Detect which cell encompasses the target text, then output its [x, y] center coordinate. 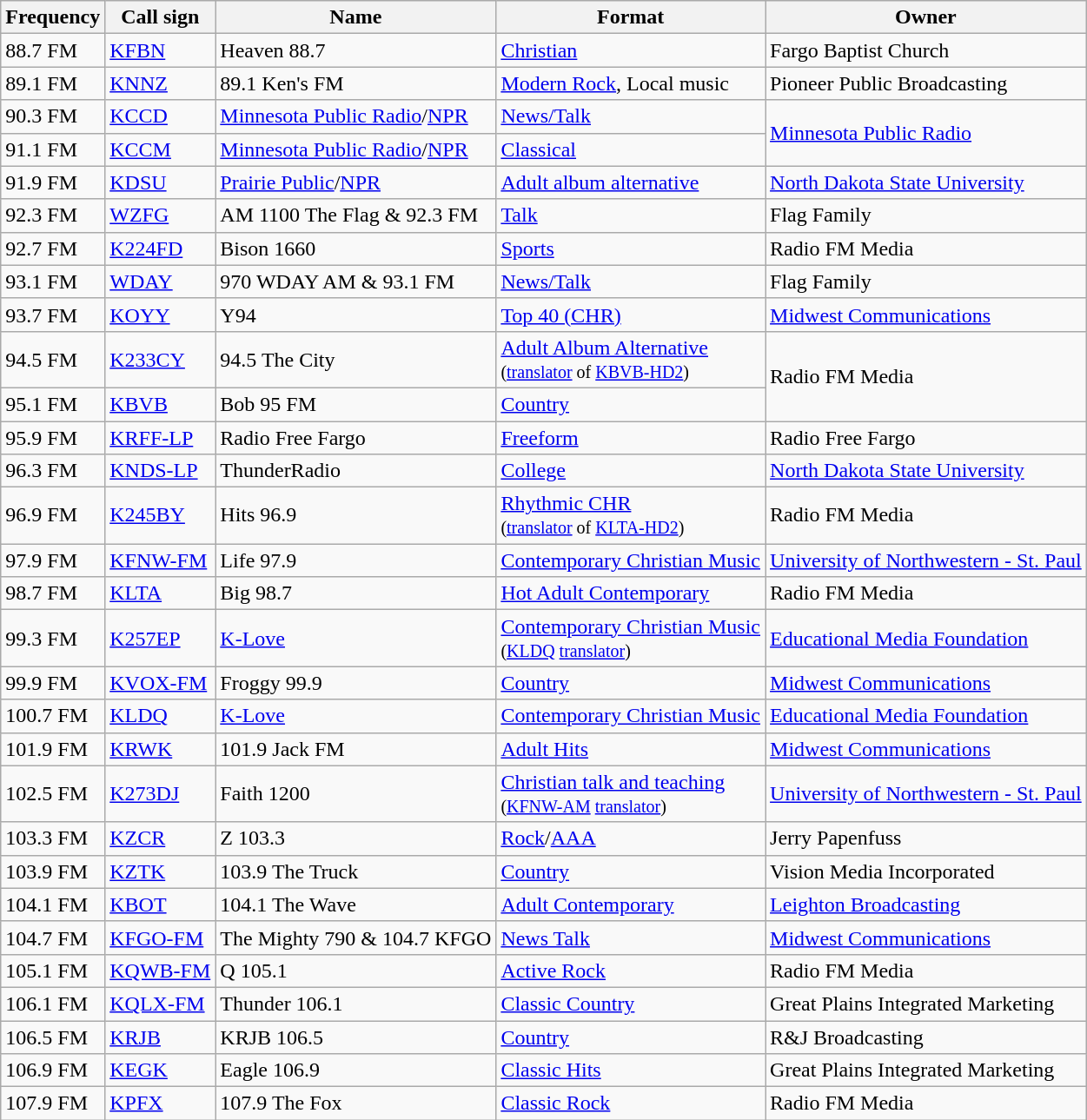
101.9 Jack FM [356, 749]
99.3 FM [53, 638]
Format [631, 17]
Active Rock [631, 971]
K273DJ [160, 794]
KRWK [160, 749]
Adult Hits [631, 749]
KPFX [160, 1103]
103.9 FM [53, 871]
Y94 [356, 315]
106.9 FM [53, 1070]
Life 97.9 [356, 560]
98.7 FM [53, 593]
Rock/AAA [631, 838]
ThunderRadio [356, 471]
KLDQ [160, 716]
88.7 FM [53, 50]
104.1 The Wave [356, 905]
KCCD [160, 116]
Owner [926, 17]
Adult Album Alternative(translator of KBVB-HD2) [631, 360]
Z 103.3 [356, 838]
106.1 FM [53, 1004]
Sports [631, 249]
Minnesota Public Radio [926, 133]
Name [356, 17]
104.1 FM [53, 905]
Leighton Broadcasting [926, 905]
970 WDAY AM & 93.1 FM [356, 282]
Fargo Baptist Church [926, 50]
Frequency [53, 17]
Vision Media Incorporated [926, 871]
103.9 The Truck [356, 871]
Eagle 106.9 [356, 1070]
106.5 FM [53, 1037]
95.1 FM [53, 404]
Classical [631, 149]
KZCR [160, 838]
KFNW-FM [160, 560]
105.1 FM [53, 971]
Classic Rock [631, 1103]
Classic Country [631, 1004]
Rhythmic CHR(translator of KLTA-HD2) [631, 516]
Bison 1660 [356, 249]
Talk [631, 215]
93.1 FM [53, 282]
KNNZ [160, 83]
Adult Contemporary [631, 905]
KQLX-FM [160, 1004]
Big 98.7 [356, 593]
Jerry Papenfuss [926, 838]
The Mighty 790 & 104.7 KFGO [356, 938]
Contemporary Christian Music(KLDQ translator) [631, 638]
Froggy 99.9 [356, 683]
KLTA [160, 593]
WDAY [160, 282]
102.5 FM [53, 794]
92.7 FM [53, 249]
KRJB 106.5 [356, 1037]
104.7 FM [53, 938]
K224FD [160, 249]
KRFF-LP [160, 437]
Christian [631, 50]
89.1 Ken's FM [356, 83]
96.3 FM [53, 471]
101.9 FM [53, 749]
K245BY [160, 516]
Adult album alternative [631, 182]
Call sign [160, 17]
KRJB [160, 1037]
KQWB-FM [160, 971]
100.7 FM [53, 716]
97.9 FM [53, 560]
103.3 FM [53, 838]
Pioneer Public Broadcasting [926, 83]
91.1 FM [53, 149]
College [631, 471]
Faith 1200 [356, 794]
96.9 FM [53, 516]
Q 105.1 [356, 971]
Christian talk and teaching(KFNW-AM translator) [631, 794]
KFGO-FM [160, 938]
KZTK [160, 871]
KFBN [160, 50]
91.9 FM [53, 182]
Freeform [631, 437]
94.5 FM [53, 360]
94.5 The City [356, 360]
KBOT [160, 905]
Heaven 88.7 [356, 50]
KVOX-FM [160, 683]
89.1 FM [53, 83]
KDSU [160, 182]
R&J Broadcasting [926, 1037]
92.3 FM [53, 215]
KNDS-LP [160, 471]
93.7 FM [53, 315]
AM 1100 The Flag & 92.3 FM [356, 215]
Classic Hits [631, 1070]
KCCM [160, 149]
90.3 FM [53, 116]
Hot Adult Contemporary [631, 593]
K257EP [160, 638]
News Talk [631, 938]
Top 40 (CHR) [631, 315]
107.9 The Fox [356, 1103]
KOYY [160, 315]
Prairie Public/NPR [356, 182]
99.9 FM [53, 683]
107.9 FM [53, 1103]
KBVB [160, 404]
Thunder 106.1 [356, 1004]
WZFG [160, 215]
Hits 96.9 [356, 516]
95.9 FM [53, 437]
K233CY [160, 360]
Bob 95 FM [356, 404]
KEGK [160, 1070]
Modern Rock, Local music [631, 83]
